Capture the cell that displays the provided text and extract its [x, y] central coordinate. 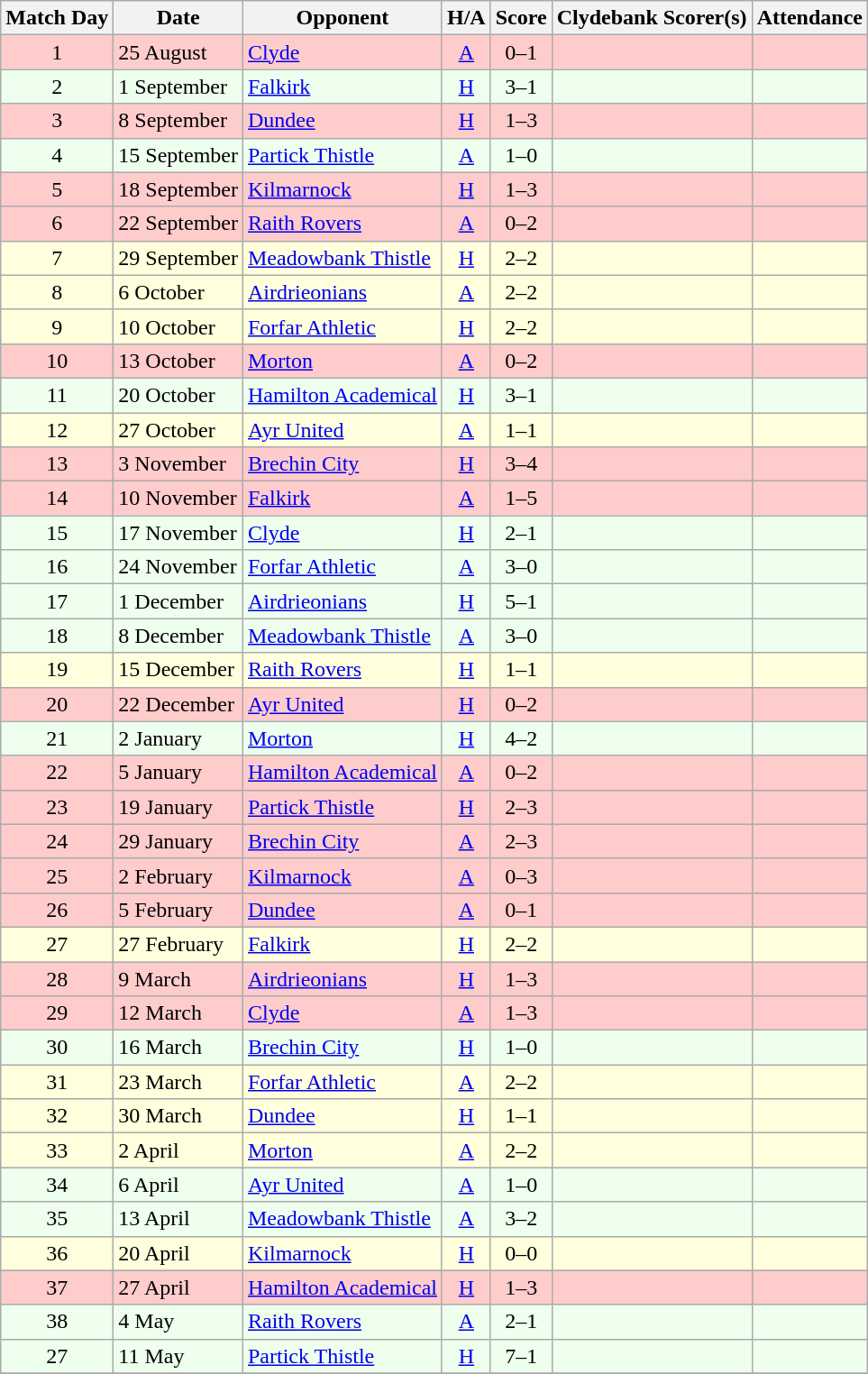
4 May [178, 1322]
Clydebank Scorer(s) [652, 18]
29 September [178, 258]
27 October [178, 430]
3 [58, 121]
7 [58, 258]
14 [58, 499]
1 [58, 52]
21 [58, 738]
1 September [178, 87]
25 August [178, 52]
16 March [178, 1048]
12 [58, 430]
13 [58, 464]
27 April [178, 1287]
25 [58, 875]
0–3 [521, 875]
1–5 [521, 499]
5–1 [521, 601]
35 [58, 1219]
8 September [178, 121]
34 [58, 1185]
6 October [178, 292]
8 [58, 292]
33 [58, 1150]
5 January [178, 773]
6 [58, 224]
17 November [178, 533]
20 April [178, 1253]
5 [58, 189]
Score [521, 18]
Match Day [58, 18]
19 [58, 670]
3–4 [521, 464]
3–2 [521, 1219]
10 October [178, 326]
18 [58, 636]
2 April [178, 1150]
13 April [178, 1219]
31 [58, 1082]
30 March [178, 1116]
23 March [178, 1082]
38 [58, 1322]
22 [58, 773]
22 December [178, 704]
29 January [178, 841]
17 [58, 601]
22 September [178, 224]
5 February [178, 910]
36 [58, 1253]
11 [58, 395]
10 [58, 361]
2 February [178, 875]
9 March [178, 978]
8 December [178, 636]
H/A [466, 18]
24 November [178, 567]
Attendance [809, 18]
30 [58, 1048]
13 October [178, 361]
2 January [178, 738]
19 January [178, 807]
23 [58, 807]
7–1 [521, 1356]
9 [58, 326]
1 December [178, 601]
20 October [178, 395]
3 November [178, 464]
29 [58, 1013]
Opponent [343, 18]
12 March [178, 1013]
15 December [178, 670]
24 [58, 841]
2 [58, 87]
37 [58, 1287]
16 [58, 567]
26 [58, 910]
6 April [178, 1185]
4–2 [521, 738]
4 [58, 155]
Date [178, 18]
0–0 [521, 1253]
15 [58, 533]
20 [58, 704]
15 September [178, 155]
11 May [178, 1356]
32 [58, 1116]
27 February [178, 944]
28 [58, 978]
10 November [178, 499]
18 September [178, 189]
